From the cell containing the given text, extract its center point as (X, Y) coordinate. 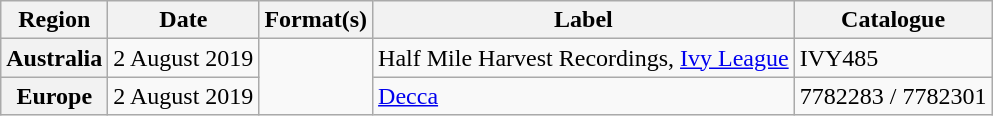
IVY485 (893, 58)
Australia (54, 58)
Decca (584, 96)
Region (54, 20)
Catalogue (893, 20)
Date (184, 20)
7782283 / 7782301 (893, 96)
Label (584, 20)
Format(s) (316, 20)
Half Mile Harvest Recordings, Ivy League (584, 58)
Europe (54, 96)
